Identify which cell holds the provided text, then report its (x, y) central coordinate. 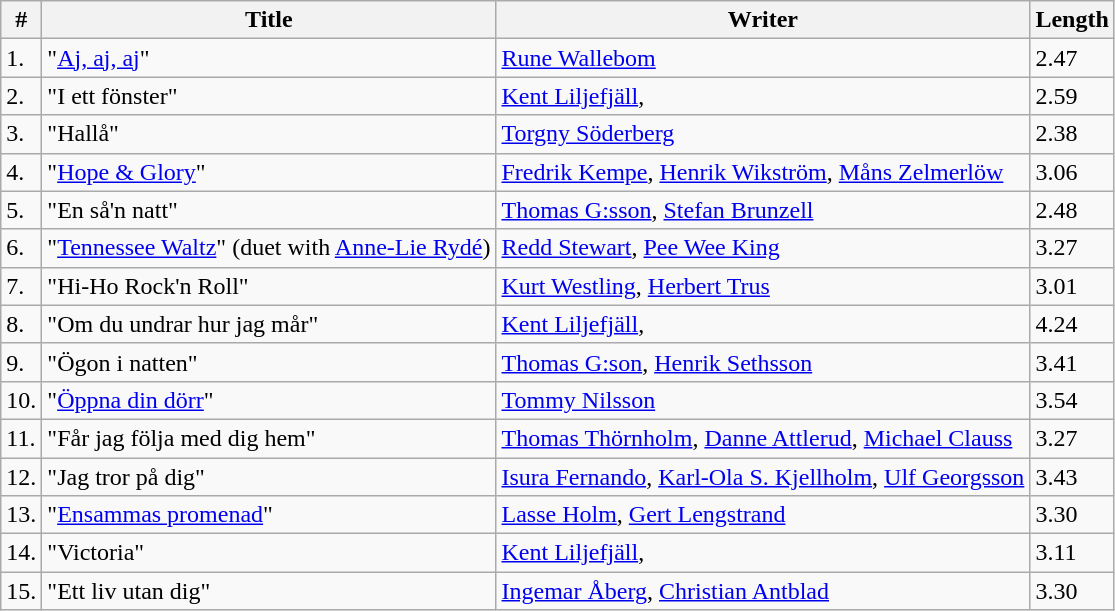
3.06 (1072, 172)
"En så'n natt" (269, 210)
Thomas Thörnholm, Danne Attlerud, Michael Clauss (763, 438)
"Aj, aj, aj" (269, 58)
14. (22, 553)
2. (22, 96)
2.59 (1072, 96)
7. (22, 286)
"Om du undrar hur jag mår" (269, 324)
3.41 (1072, 362)
"Ögon i natten" (269, 362)
"Tennessee Waltz" (duet with Anne-Lie Rydé) (269, 248)
11. (22, 438)
"I ett fönster" (269, 96)
15. (22, 591)
"Ensammas promenad" (269, 515)
"Hallå" (269, 134)
4.24 (1072, 324)
3.11 (1072, 553)
13. (22, 515)
6. (22, 248)
3.01 (1072, 286)
12. (22, 477)
Isura Fernando, Karl-Ola S. Kjellholm, Ulf Georgsson (763, 477)
"Hi-Ho Rock'n Roll" (269, 286)
Title (269, 20)
Redd Stewart, Pee Wee King (763, 248)
10. (22, 400)
Tommy Nilsson (763, 400)
9. (22, 362)
3. (22, 134)
Kurt Westling, Herbert Trus (763, 286)
5. (22, 210)
Length (1072, 20)
1. (22, 58)
Fredrik Kempe, Henrik Wikström, Måns Zelmerlöw (763, 172)
8. (22, 324)
"Victoria" (269, 553)
"Hope & Glory" (269, 172)
3.43 (1072, 477)
Writer (763, 20)
Thomas G:son, Henrik Sethsson (763, 362)
3.54 (1072, 400)
Thomas G:sson, Stefan Brunzell (763, 210)
Lasse Holm, Gert Lengstrand (763, 515)
"Jag tror på dig" (269, 477)
# (22, 20)
2.47 (1072, 58)
2.38 (1072, 134)
"Öppna din dörr" (269, 400)
Ingemar Åberg, Christian Antblad (763, 591)
"Ett liv utan dig" (269, 591)
2.48 (1072, 210)
Rune Wallebom (763, 58)
4. (22, 172)
Torgny Söderberg (763, 134)
"Får jag följa med dig hem" (269, 438)
